From the cell containing the given text, extract its center point as (x, y) coordinate. 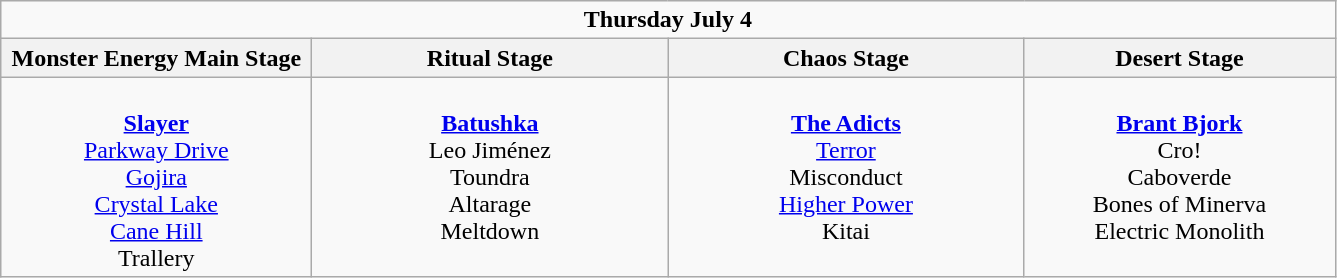
Monster Energy Main Stage (156, 58)
Ritual Stage (490, 58)
Desert Stage (1180, 58)
Brant Bjork Cro! Caboverde Bones of Minerva Electric Monolith (1180, 177)
Thursday July 4 (668, 20)
The Adicts Terror Misconduct Higher Power Kitai (846, 177)
Chaos Stage (846, 58)
Slayer Parkway Drive Gojira Crystal Lake Cane Hill Trallery (156, 177)
Batushka Leo Jiménez Toundra Altarage Meltdown (490, 177)
